Search for the cell housing the specified text and yield its [X, Y] center coordinate. 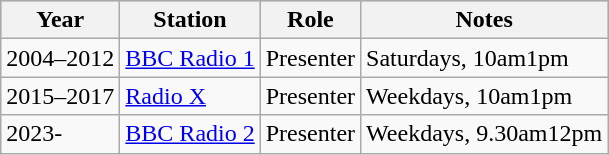
Station [190, 20]
Year [60, 20]
2015–2017 [60, 96]
Notes [484, 20]
Weekdays, 10am1pm [484, 96]
2023- [60, 134]
Role [310, 20]
BBC Radio 1 [190, 58]
Saturdays, 10am1pm [484, 58]
BBC Radio 2 [190, 134]
Weekdays, 9.30am12pm [484, 134]
Radio X [190, 96]
2004–2012 [60, 58]
